Search for the cell housing the specified text and yield its (X, Y) center coordinate. 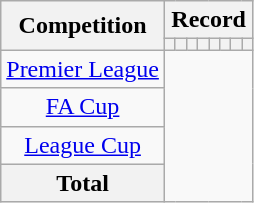
League Cup (83, 145)
Total (83, 183)
FA Cup (83, 107)
Record (208, 20)
Competition (83, 26)
Premier League (83, 69)
